For the text-containing cell, return its midpoint in (X, Y) coordinate format. 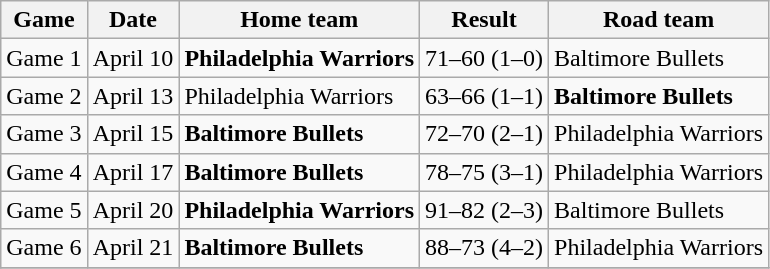
88–73 (4–2) (484, 248)
April 21 (133, 248)
Road team (659, 20)
91–82 (2–3) (484, 210)
Result (484, 20)
Game 6 (44, 248)
Game 4 (44, 172)
April 13 (133, 96)
April 10 (133, 58)
Game (44, 20)
72–70 (2–1) (484, 134)
Game 1 (44, 58)
Date (133, 20)
78–75 (3–1) (484, 172)
Game 3 (44, 134)
Game 2 (44, 96)
April 20 (133, 210)
Home team (300, 20)
April 15 (133, 134)
63–66 (1–1) (484, 96)
71–60 (1–0) (484, 58)
April 17 (133, 172)
Game 5 (44, 210)
